Capture the cell that displays the provided text and extract its (x, y) central coordinate. 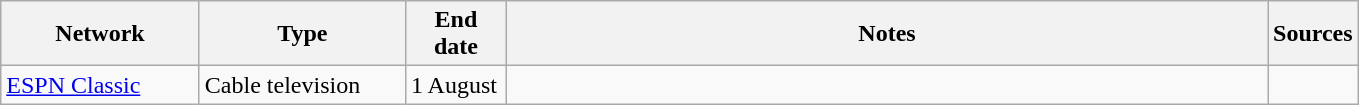
End date (456, 34)
Notes (886, 34)
Cable television (302, 85)
1 August (456, 85)
Network (100, 34)
Type (302, 34)
ESPN Classic (100, 85)
Sources (1314, 34)
